Extract the (X, Y) coordinate from the center of the cell holding the provided text.  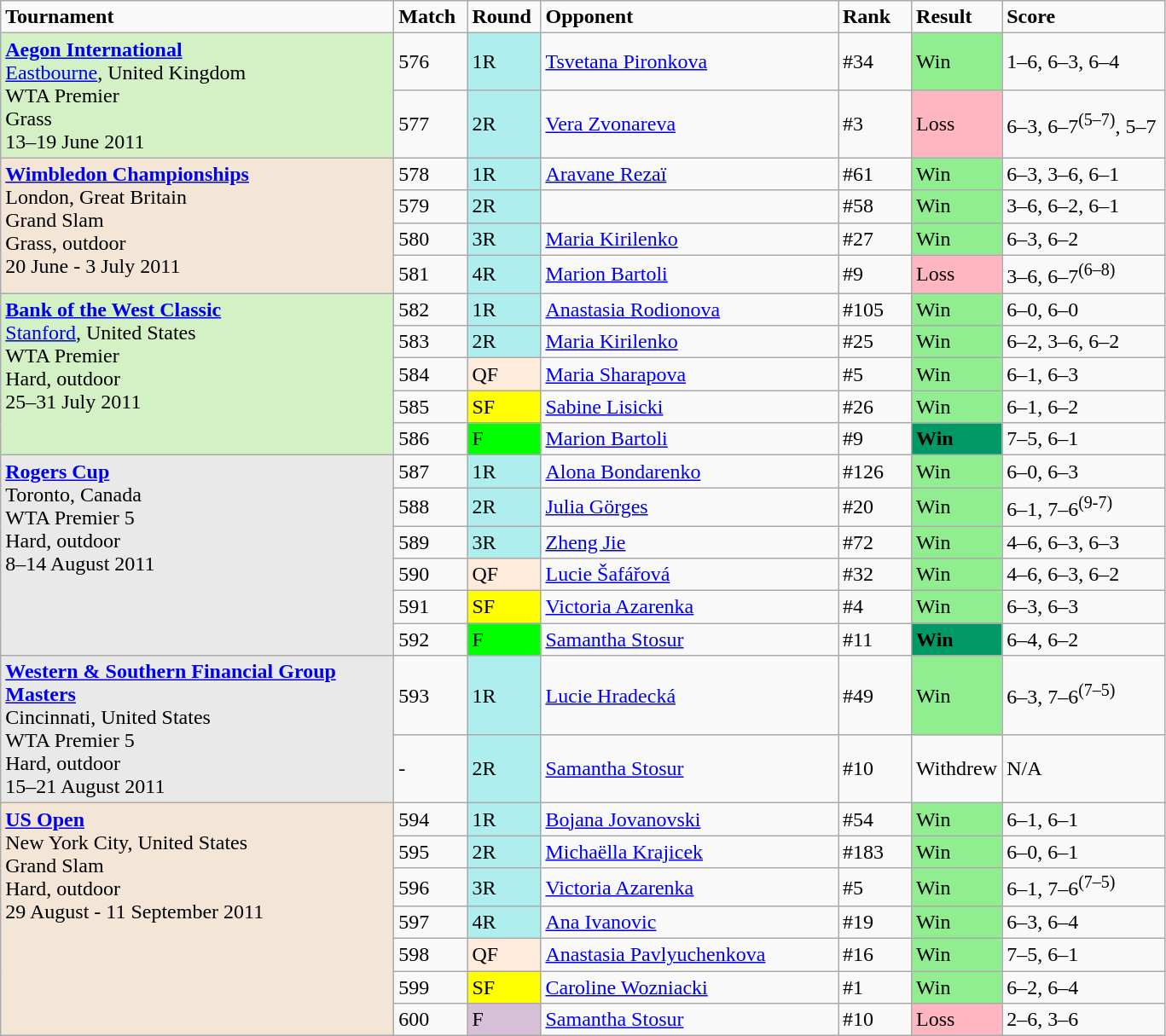
579 (431, 206)
#25 (874, 342)
#54 (874, 819)
Match (431, 17)
#105 (874, 310)
Wimbledon Championships London, Great Britain Grand Slam Grass, outdoor 20 June - 3 July 2011 (198, 225)
#3 (874, 124)
Zheng Jie (689, 542)
Rogers Cup Toronto, Canada WTA Premier 5 Hard, outdoor 8–14 August 2011 (198, 556)
Result (957, 17)
Sabine Lisicki (689, 407)
6–2, 6–4 (1083, 987)
Withdrew (957, 769)
Tournament (198, 17)
595 (431, 852)
#58 (874, 206)
Western & Southern Financial Group Masters Cincinnati, United States WTA Premier 5 Hard, outdoor 15–21 August 2011 (198, 730)
#126 (874, 472)
577 (431, 124)
6–3, 6–4 (1083, 923)
Alona Bondarenko (689, 472)
583 (431, 342)
2–6, 3–6 (1083, 1020)
#61 (874, 174)
6–0, 6–0 (1083, 310)
582 (431, 310)
Bojana Jovanovski (689, 819)
Score (1083, 17)
592 (431, 640)
Michaëlla Krajicek (689, 852)
598 (431, 955)
593 (431, 696)
6–1, 6–3 (1083, 374)
3–6, 6–2, 6–1 (1083, 206)
Lucie Hradecká (689, 696)
6–1, 6–1 (1083, 819)
#11 (874, 640)
590 (431, 575)
#4 (874, 607)
#16 (874, 955)
Rank (874, 17)
Maria Sharapova (689, 374)
#1 (874, 987)
Lucie Šafářová (689, 575)
Ana Ivanovic (689, 923)
4–6, 6–3, 6–3 (1083, 542)
#20 (874, 506)
576 (431, 61)
591 (431, 607)
Opponent (689, 17)
589 (431, 542)
594 (431, 819)
6–3, 7–6(7–5) (1083, 696)
6–1, 6–2 (1083, 407)
N/A (1083, 769)
6–3, 6–3 (1083, 607)
600 (431, 1020)
- (431, 769)
Caroline Wozniacki (689, 987)
6–4, 6–2 (1083, 640)
6–3, 6–7(5–7), 5–7 (1083, 124)
#26 (874, 407)
#49 (874, 696)
#32 (874, 575)
6–1, 7–6(9-7) (1083, 506)
Julia Görges (689, 506)
578 (431, 174)
Anastasia Rodionova (689, 310)
6–3, 3–6, 6–1 (1083, 174)
Vera Zvonareva (689, 124)
Aravane Rezaï (689, 174)
586 (431, 439)
#34 (874, 61)
Tsvetana Pironkova (689, 61)
Aegon International Eastbourne, United KingdomWTA PremierGrass13–19 June 2011 (198, 95)
US Open New York City, United States Grand Slam Hard, outdoor 29 August - 11 September 2011 (198, 919)
6–3, 6–2 (1083, 239)
588 (431, 506)
4–6, 6–3, 6–2 (1083, 575)
597 (431, 923)
3–6, 6–7(6–8) (1083, 275)
Round (504, 17)
581 (431, 275)
Bank of the West Classic Stanford, United StatesWTA PremierHard, outdoor25–31 July 2011 (198, 374)
#72 (874, 542)
#19 (874, 923)
#27 (874, 239)
#183 (874, 852)
587 (431, 472)
6–1, 7–6(7–5) (1083, 887)
6–0, 6–3 (1083, 472)
1–6, 6–3, 6–4 (1083, 61)
Anastasia Pavlyuchenkova (689, 955)
580 (431, 239)
596 (431, 887)
585 (431, 407)
6–0, 6–1 (1083, 852)
6–2, 3–6, 6–2 (1083, 342)
584 (431, 374)
599 (431, 987)
